From the cell containing the given text, extract its center point as [X, Y] coordinate. 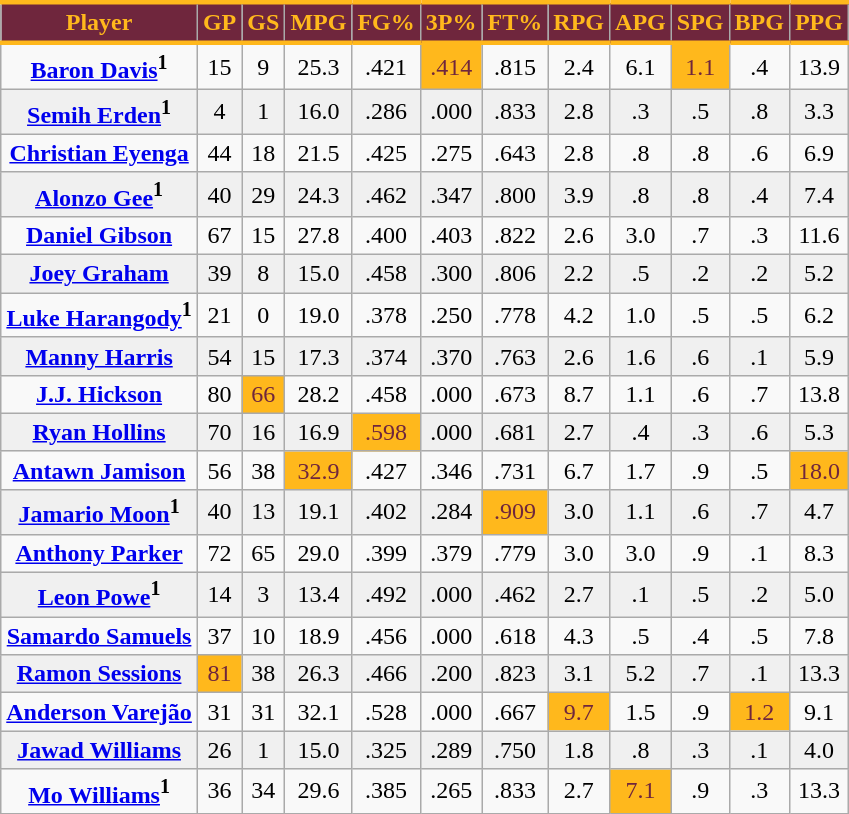
29.6 [318, 792]
54 [219, 356]
FG% [386, 22]
Joey Graham [100, 274]
21.5 [318, 153]
32.9 [318, 470]
.466 [386, 674]
8.3 [818, 553]
9.1 [818, 712]
SPG [700, 22]
5.9 [818, 356]
3.9 [579, 194]
Player [100, 22]
81 [219, 674]
80 [219, 394]
.400 [386, 236]
.399 [386, 553]
18.9 [318, 636]
8 [264, 274]
66 [264, 394]
.618 [515, 636]
.598 [386, 432]
.681 [515, 432]
.779 [515, 553]
19.0 [318, 316]
5.3 [818, 432]
4 [219, 112]
9 [264, 66]
.414 [451, 66]
Semih Erden1 [100, 112]
18 [264, 153]
Baron Davis1 [100, 66]
27.8 [318, 236]
.250 [451, 316]
34 [264, 792]
.346 [451, 470]
Manny Harris [100, 356]
16.0 [318, 112]
1.8 [579, 750]
.403 [451, 236]
1.5 [641, 712]
2.2 [579, 274]
.379 [451, 553]
Anthony Parker [100, 553]
28.2 [318, 394]
4.0 [818, 750]
36 [219, 792]
Leon Powe1 [100, 594]
.643 [515, 153]
32.1 [318, 712]
3.1 [579, 674]
24.3 [318, 194]
8.7 [579, 394]
65 [264, 553]
29 [264, 194]
.823 [515, 674]
.673 [515, 394]
BPG [759, 22]
Luke Harangody1 [100, 316]
.763 [515, 356]
Antawn Jamison [100, 470]
.347 [451, 194]
6.7 [579, 470]
.378 [386, 316]
7.4 [818, 194]
.421 [386, 66]
.286 [386, 112]
14 [219, 594]
.385 [386, 792]
.778 [515, 316]
6.2 [818, 316]
19.1 [318, 512]
72 [219, 553]
J.J. Hickson [100, 394]
16.9 [318, 432]
Mo Williams1 [100, 792]
.284 [451, 512]
.528 [386, 712]
Christian Eyenga [100, 153]
.667 [515, 712]
9.7 [579, 712]
1.2 [759, 712]
10 [264, 636]
6.1 [641, 66]
GP [219, 22]
0 [264, 316]
26 [219, 750]
39 [219, 274]
.265 [451, 792]
.374 [386, 356]
.275 [451, 153]
.822 [515, 236]
1.6 [641, 356]
13.8 [818, 394]
.731 [515, 470]
.289 [451, 750]
MPG [318, 22]
11.6 [818, 236]
18.0 [818, 470]
Anderson Varejão [100, 712]
1.7 [641, 470]
Ryan Hollins [100, 432]
6.9 [818, 153]
Alonzo Gee1 [100, 194]
3P% [451, 22]
21 [219, 316]
.370 [451, 356]
.402 [386, 512]
16 [264, 432]
.325 [386, 750]
.200 [451, 674]
56 [219, 470]
Samardo Samuels [100, 636]
.806 [515, 274]
2.4 [579, 66]
29.0 [318, 553]
.425 [386, 153]
.815 [515, 66]
3 [264, 594]
17.3 [318, 356]
4.3 [579, 636]
37 [219, 636]
Ramon Sessions [100, 674]
.300 [451, 274]
1.0 [641, 316]
7.8 [818, 636]
PPG [818, 22]
7.1 [641, 792]
67 [219, 236]
44 [219, 153]
Jamario Moon1 [100, 512]
.800 [515, 194]
5.0 [818, 594]
.492 [386, 594]
13.4 [318, 594]
.427 [386, 470]
.750 [515, 750]
Jawad Williams [100, 750]
4.7 [818, 512]
APG [641, 22]
.456 [386, 636]
25.3 [318, 66]
RPG [579, 22]
13.9 [818, 66]
13 [264, 512]
70 [219, 432]
GS [264, 22]
3.3 [818, 112]
26.3 [318, 674]
4.2 [579, 316]
.909 [515, 512]
FT% [515, 22]
Daniel Gibson [100, 236]
